Find where the given text appears and provide that cell's center as (x, y) coordinate. 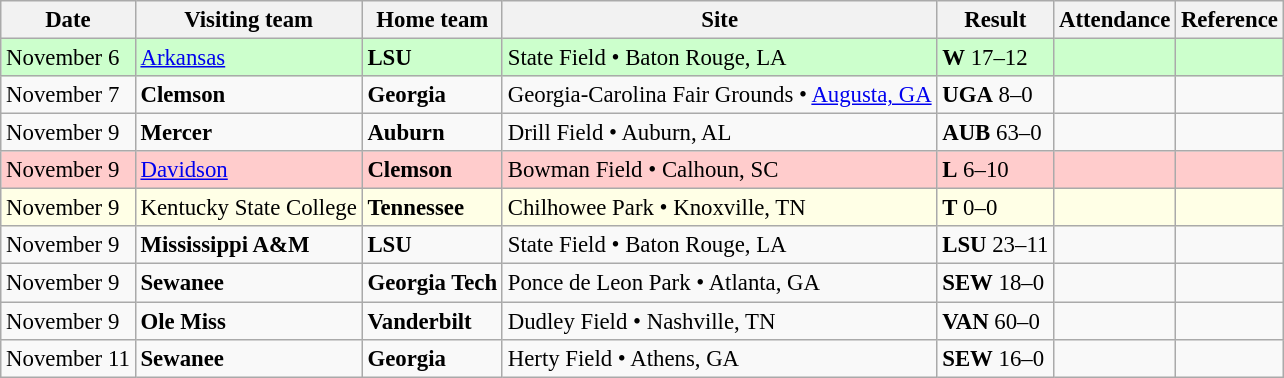
AUB 63–0 (996, 133)
Site (719, 20)
Attendance (1115, 20)
Home team (432, 20)
Mississippi A&M (248, 245)
W 17–12 (996, 58)
Georgia-Carolina Fair Grounds • Augusta, GA (719, 95)
November 7 (68, 95)
Date (68, 20)
Chilhowee Park • Knoxville, TN (719, 208)
UGA 8–0 (996, 95)
Auburn (432, 133)
L 6–10 (996, 170)
Bowman Field • Calhoun, SC (719, 170)
Kentucky State College (248, 208)
Dudley Field • Nashville, TN (719, 321)
Visiting team (248, 20)
Tennessee (432, 208)
Mercer (248, 133)
Ole Miss (248, 321)
Davidson (248, 170)
VAN 60–0 (996, 321)
Arkansas (248, 58)
Ponce de Leon Park • Atlanta, GA (719, 283)
Reference (1230, 20)
Georgia Tech (432, 283)
November 6 (68, 58)
SEW 18–0 (996, 283)
Drill Field • Auburn, AL (719, 133)
November 11 (68, 358)
Vanderbilt (432, 321)
T 0–0 (996, 208)
Herty Field • Athens, GA (719, 358)
SEW 16–0 (996, 358)
Result (996, 20)
LSU 23–11 (996, 245)
